Output the [x, y] coordinate of the center of the cell containing the given text.  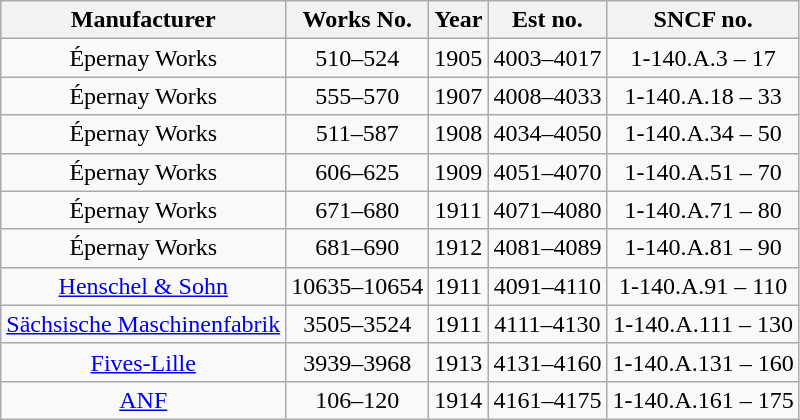
SNCF no. [703, 20]
1-140.A.34 – 50 [703, 134]
681–690 [358, 248]
606–625 [358, 172]
1912 [458, 248]
Works No. [358, 20]
4008–4033 [548, 96]
1-140.A.81 – 90 [703, 248]
1-140.A.71 – 80 [703, 210]
511–587 [358, 134]
1-140.A.3 – 17 [703, 58]
Year [458, 20]
1-140.A.51 – 70 [703, 172]
671–680 [358, 210]
Manufacturer [144, 20]
4131–4160 [548, 362]
1909 [458, 172]
4091–4110 [548, 286]
1-140.A.18 – 33 [703, 96]
3939–3968 [358, 362]
4081–4089 [548, 248]
4111–4130 [548, 324]
1-140.A.131 – 160 [703, 362]
1-140.A.161 – 175 [703, 400]
1905 [458, 58]
1914 [458, 400]
4003–4017 [548, 58]
4051–4070 [548, 172]
1907 [458, 96]
4034–4050 [548, 134]
ANF [144, 400]
1908 [458, 134]
Est no. [548, 20]
3505–3524 [358, 324]
510–524 [358, 58]
10635–10654 [358, 286]
1913 [458, 362]
Fives-Lille [144, 362]
4071–4080 [548, 210]
1-140.A.111 – 130 [703, 324]
1-140.A.91 – 110 [703, 286]
4161–4175 [548, 400]
Sächsische Maschinenfabrik [144, 324]
555–570 [358, 96]
Henschel & Sohn [144, 286]
106–120 [358, 400]
